From the cell containing the given text, extract its center point as [x, y] coordinate. 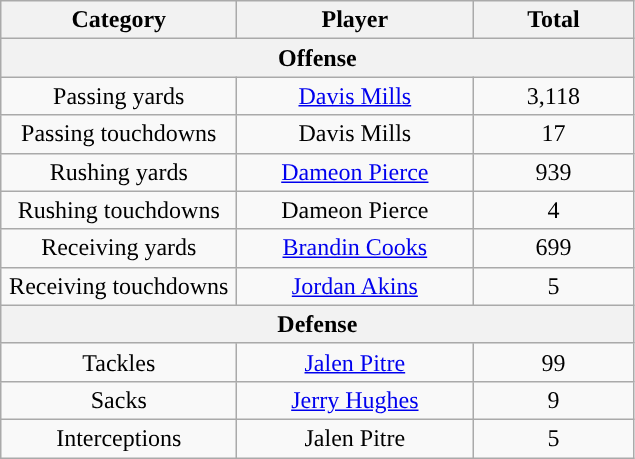
Passing yards [119, 96]
Tackles [119, 362]
4 [554, 210]
Passing touchdowns [119, 134]
Receiving touchdowns [119, 286]
Receiving yards [119, 248]
Brandin Cooks [355, 248]
Category [119, 20]
3,118 [554, 96]
Offense [318, 58]
9 [554, 400]
Rushing touchdowns [119, 210]
Jordan Akins [355, 286]
Defense [318, 324]
Total [554, 20]
Rushing yards [119, 172]
Player [355, 20]
939 [554, 172]
Sacks [119, 400]
99 [554, 362]
Interceptions [119, 438]
17 [554, 134]
699 [554, 248]
Jerry Hughes [355, 400]
